Identify which cell holds the provided text, then report its [x, y] central coordinate. 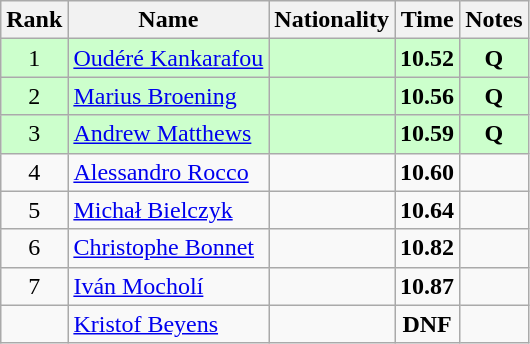
Andrew Matthews [168, 134]
10.56 [428, 96]
10.59 [428, 134]
Marius Broening [168, 96]
Nationality [332, 20]
10.87 [428, 286]
1 [34, 58]
10.64 [428, 210]
Iván Mocholí [168, 286]
10.82 [428, 248]
Rank [34, 20]
Christophe Bonnet [168, 248]
Alessandro Rocco [168, 172]
Michał Bielczyk [168, 210]
Time [428, 20]
7 [34, 286]
10.60 [428, 172]
10.52 [428, 58]
3 [34, 134]
Notes [494, 20]
5 [34, 210]
2 [34, 96]
6 [34, 248]
Kristof Beyens [168, 324]
4 [34, 172]
Oudéré Kankarafou [168, 58]
DNF [428, 324]
Name [168, 20]
